Capture the cell that displays the provided text and extract its (X, Y) central coordinate. 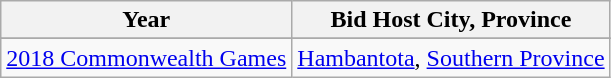
Bid Host City, Province (451, 20)
Year (146, 20)
Hambantota, Southern Province (451, 58)
2018 Commonwealth Games (146, 58)
